Return [X, Y] of the center of cell containing provided text 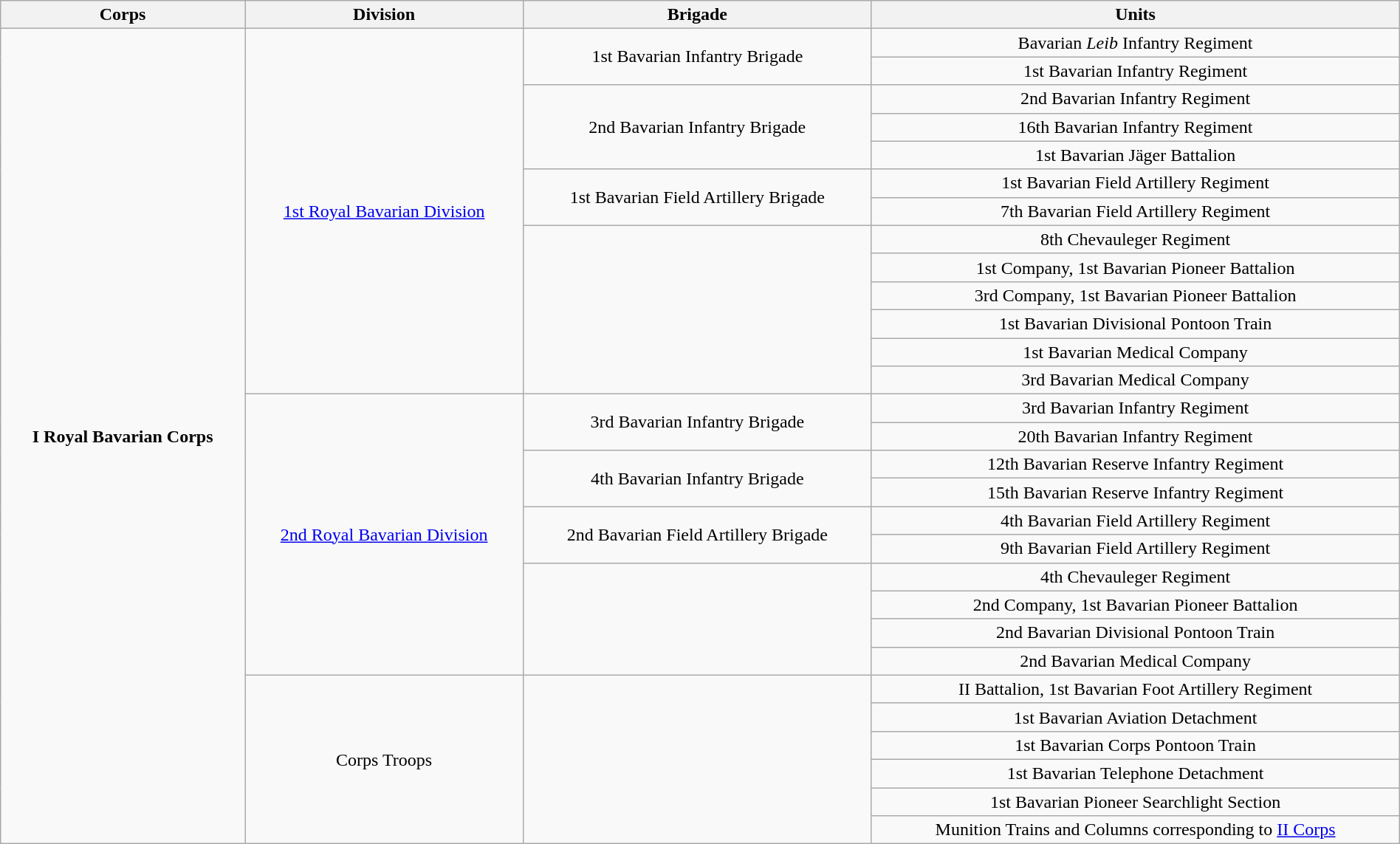
3rd Bavarian Infantry Regiment [1136, 408]
20th Bavarian Infantry Regiment [1136, 436]
15th Bavarian Reserve Infantry Regiment [1136, 493]
1st Bavarian Aviation Detachment [1136, 717]
1st Company, 1st Bavarian Pioneer Battalion [1136, 267]
2nd Royal Bavarian Division [384, 535]
4th Bavarian Infantry Brigade [697, 478]
Units [1136, 15]
8th Chevauleger Regiment [1136, 239]
Brigade [697, 15]
II Battalion, 1st Bavarian Foot Artillery Regiment [1136, 689]
2nd Bavarian Field Artillery Brigade [697, 535]
4th Bavarian Field Artillery Regiment [1136, 521]
Corps Troops [384, 759]
9th Bavarian Field Artillery Regiment [1136, 549]
1st Bavarian Infantry Brigade [697, 57]
2nd Bavarian Infantry Brigade [697, 127]
3rd Bavarian Medical Company [1136, 380]
1st Bavarian Field Artillery Regiment [1136, 183]
2nd Bavarian Divisional Pontoon Train [1136, 633]
2nd Company, 1st Bavarian Pioneer Battalion [1136, 605]
1st Bavarian Telephone Detachment [1136, 773]
4th Chevauleger Regiment [1136, 577]
2nd Bavarian Infantry Regiment [1136, 99]
12th Bavarian Reserve Infantry Regiment [1136, 464]
3rd Company, 1st Bavarian Pioneer Battalion [1136, 295]
7th Bavarian Field Artillery Regiment [1136, 211]
2nd Bavarian Medical Company [1136, 661]
Bavarian Leib Infantry Regiment [1136, 43]
1st Bavarian Medical Company [1136, 352]
1st Bavarian Pioneer Searchlight Section [1136, 801]
I Royal Bavarian Corps [123, 436]
1st Bavarian Corps Pontoon Train [1136, 745]
1st Bavarian Infantry Regiment [1136, 71]
1st Bavarian Field Artillery Brigade [697, 197]
16th Bavarian Infantry Regiment [1136, 127]
Munition Trains and Columns corresponding to II Corps [1136, 830]
Division [384, 15]
3rd Bavarian Infantry Brigade [697, 422]
1st Royal Bavarian Division [384, 211]
Corps [123, 15]
1st Bavarian Jäger Battalion [1136, 155]
1st Bavarian Divisional Pontoon Train [1136, 323]
